Search for the cell housing the specified text and yield its [X, Y] center coordinate. 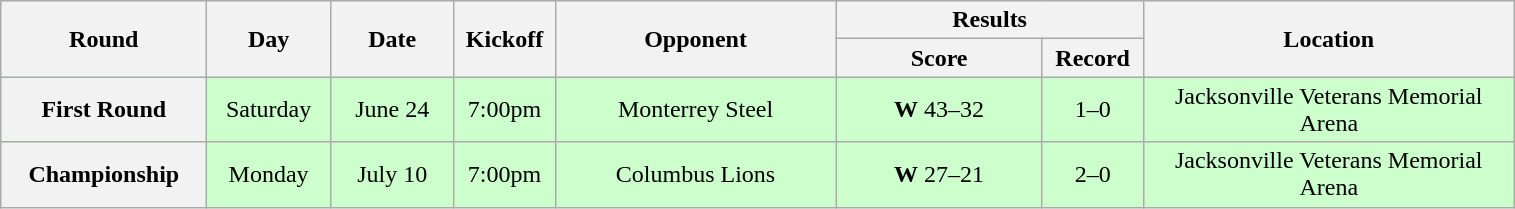
July 10 [392, 174]
Kickoff [504, 39]
Record [1092, 58]
Score [939, 58]
Round [104, 39]
W 43–32 [939, 110]
Saturday [269, 110]
Opponent [696, 39]
Monterrey Steel [696, 110]
Location [1328, 39]
1–0 [1092, 110]
2–0 [1092, 174]
Championship [104, 174]
Columbus Lions [696, 174]
Results [990, 20]
Monday [269, 174]
June 24 [392, 110]
Day [269, 39]
Date [392, 39]
First Round [104, 110]
W 27–21 [939, 174]
